Scan for the cell matching the given text and deliver its [x, y] coordinate at center. 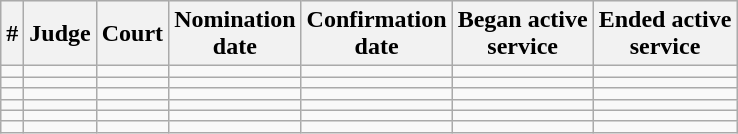
Confirmationdate [376, 34]
Court [132, 34]
Began activeservice [522, 34]
# [12, 34]
Judge [60, 34]
Nominationdate [235, 34]
Ended activeservice [665, 34]
